Return (x, y) of the center of cell containing provided text 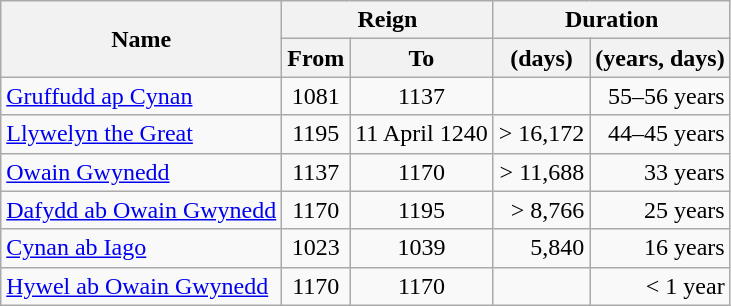
33 years (660, 172)
< 1 year (660, 286)
16 years (660, 248)
Gruffudd ap Cynan (142, 96)
> 11,688 (542, 172)
Duration (612, 20)
To (422, 58)
(years, days) (660, 58)
From (316, 58)
Hywel ab Owain Gwynedd (142, 286)
25 years (660, 210)
Cynan ab Iago (142, 248)
Dafydd ab Owain Gwynedd (142, 210)
1081 (316, 96)
11 April 1240 (422, 134)
1039 (422, 248)
Name (142, 39)
> 8,766 (542, 210)
> 16,172 (542, 134)
Reign (388, 20)
5,840 (542, 248)
44–45 years (660, 134)
1023 (316, 248)
(days) (542, 58)
Llywelyn the Great (142, 134)
55–56 years (660, 96)
Owain Gwynedd (142, 172)
